Identify which cell holds the provided text, then report its (X, Y) central coordinate. 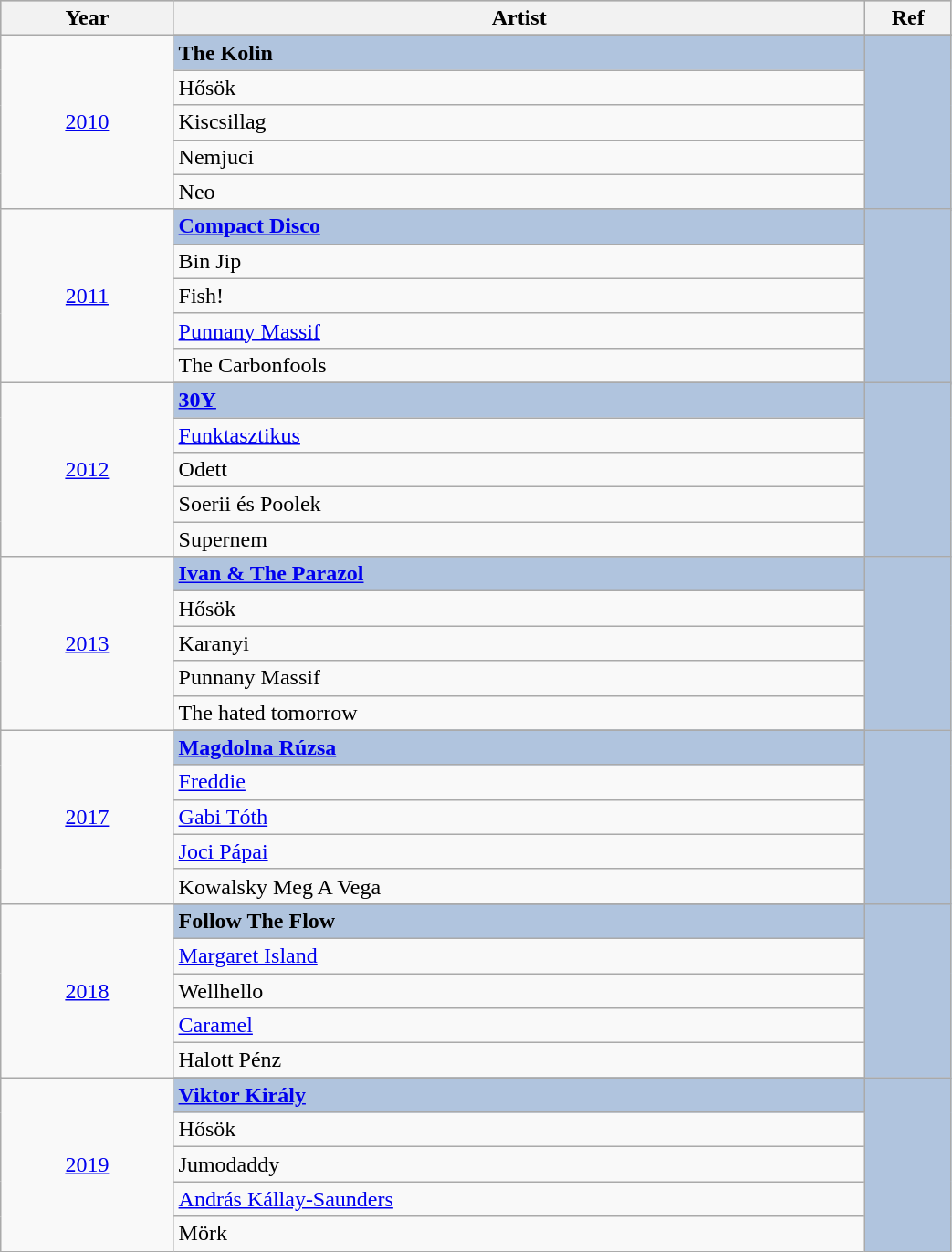
Odett (518, 470)
The Carbonfools (518, 365)
Wellhello (518, 990)
Kiscsillag (518, 122)
Halott Pénz (518, 1060)
Gabi Tóth (518, 817)
Follow The Flow (518, 921)
Year (88, 18)
The hated tomorrow (518, 713)
Artist (518, 18)
Magdolna Rúzsa (518, 747)
Funktasztikus (518, 435)
Compact Disco (518, 226)
Nemjuci (518, 157)
2010 (88, 122)
Kowalsky Meg A Vega (518, 886)
2018 (88, 990)
Mörk (518, 1234)
2019 (88, 1164)
Supernem (518, 539)
Neo (518, 192)
András Kállay-Saunders (518, 1199)
Jumodaddy (518, 1164)
Margaret Island (518, 955)
Joci Pápai (518, 851)
2017 (88, 817)
Ref (907, 18)
The Kolin (518, 53)
2013 (88, 643)
Caramel (518, 1026)
Viktor Király (518, 1095)
Bin Jip (518, 261)
2012 (88, 469)
Freddie (518, 782)
Soerii és Poolek (518, 505)
30Y (518, 400)
Karanyi (518, 643)
Fish! (518, 296)
Ivan & The Parazol (518, 574)
2011 (88, 296)
